For the text-containing cell, return its midpoint in (X, Y) coordinate format. 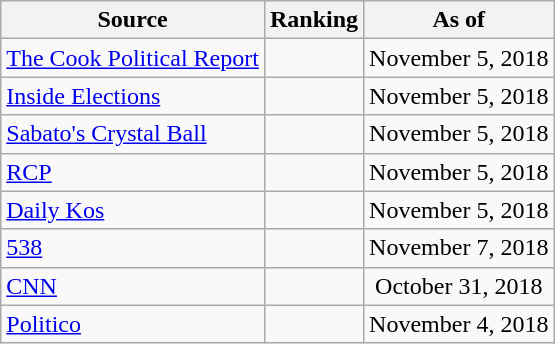
538 (133, 248)
Sabato's Crystal Ball (133, 134)
As of (459, 20)
Politico (133, 324)
Ranking (314, 20)
The Cook Political Report (133, 58)
Daily Kos (133, 210)
RCP (133, 172)
Inside Elections (133, 96)
November 4, 2018 (459, 324)
November 7, 2018 (459, 248)
Source (133, 20)
CNN (133, 286)
October 31, 2018 (459, 286)
